Scan for the cell matching the given text and deliver its (X, Y) coordinate at center. 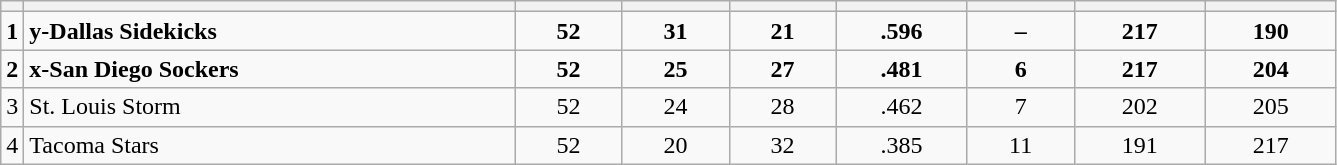
x-San Diego Sockers (270, 69)
24 (676, 107)
32 (782, 145)
25 (676, 69)
21 (782, 31)
20 (676, 145)
27 (782, 69)
2 (12, 69)
3 (12, 107)
31 (676, 31)
28 (782, 107)
Tacoma Stars (270, 145)
.481 (902, 69)
6 (1020, 69)
y-Dallas Sidekicks (270, 31)
.462 (902, 107)
1 (12, 31)
.596 (902, 31)
4 (12, 145)
.385 (902, 145)
204 (1270, 69)
11 (1020, 145)
191 (1140, 145)
St. Louis Storm (270, 107)
7 (1020, 107)
205 (1270, 107)
190 (1270, 31)
202 (1140, 107)
– (1020, 31)
